Provide the [x, y] coordinate of the cell's center where the given text is located.  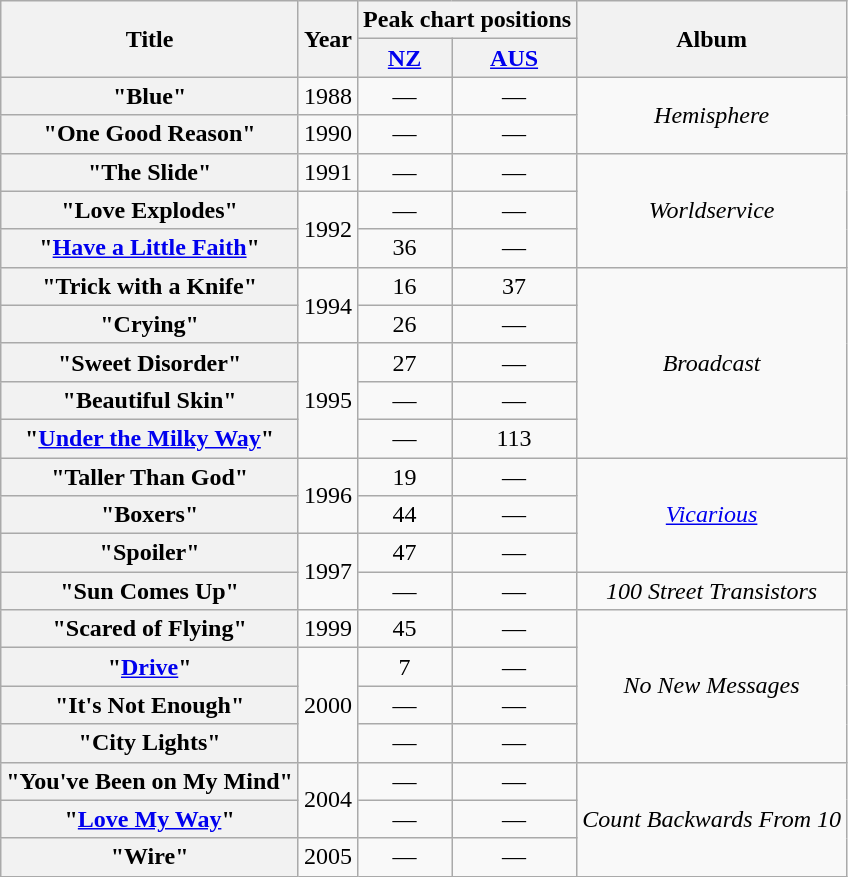
1992 [328, 229]
1990 [328, 134]
1997 [328, 572]
47 [405, 553]
"Love Explodes" [150, 210]
"Wire" [150, 857]
"Crying" [150, 324]
Worldservice [712, 210]
19 [405, 477]
"Blue" [150, 96]
113 [514, 438]
"One Good Reason" [150, 134]
"Spoiler" [150, 553]
"Under the Milky Way" [150, 438]
NZ [405, 58]
"Beautiful Skin" [150, 400]
7 [405, 667]
"It's Not Enough" [150, 705]
"City Lights" [150, 743]
"Sun Comes Up" [150, 591]
"Love My Way" [150, 819]
2005 [328, 857]
1994 [328, 305]
"Sweet Disorder" [150, 362]
1991 [328, 172]
1995 [328, 400]
"The Slide" [150, 172]
44 [405, 515]
Album [712, 39]
"You've Been on My Mind" [150, 781]
Title [150, 39]
"Taller Than God" [150, 477]
16 [405, 286]
2000 [328, 705]
37 [514, 286]
2004 [328, 800]
"Trick with a Knife" [150, 286]
AUS [514, 58]
100 Street Transistors [712, 591]
45 [405, 629]
No New Messages [712, 686]
36 [405, 248]
"Scared of Flying" [150, 629]
Hemisphere [712, 115]
"Drive" [150, 667]
"Have a Little Faith" [150, 248]
26 [405, 324]
Vicarious [712, 515]
1996 [328, 496]
1988 [328, 96]
Broadcast [712, 362]
27 [405, 362]
1999 [328, 629]
Peak chart positions [468, 20]
Count Backwards From 10 [712, 819]
"Boxers" [150, 515]
Year [328, 39]
